Output the (X, Y) coordinate of the center of the cell containing the given text.  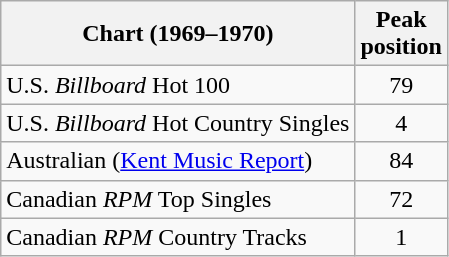
Canadian RPM Country Tracks (178, 237)
Canadian RPM Top Singles (178, 199)
84 (401, 161)
Chart (1969–1970) (178, 34)
Peakposition (401, 34)
U.S. Billboard Hot Country Singles (178, 123)
1 (401, 237)
72 (401, 199)
79 (401, 85)
Australian (Kent Music Report) (178, 161)
4 (401, 123)
U.S. Billboard Hot 100 (178, 85)
